Scan for the cell matching the given text and deliver its (X, Y) coordinate at center. 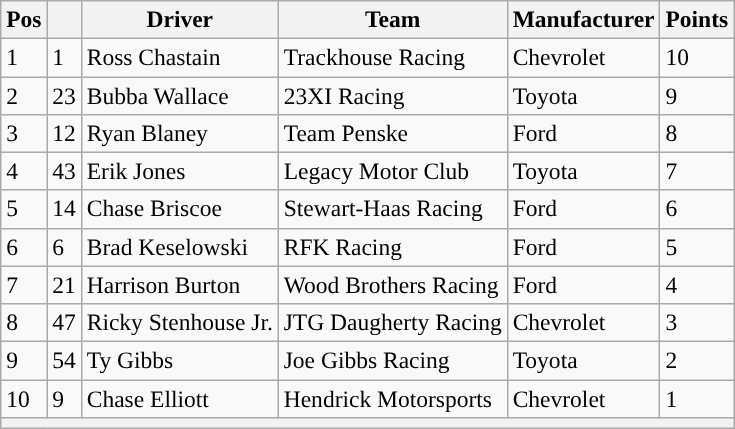
23 (64, 95)
Bubba Wallace (180, 95)
47 (64, 322)
Legacy Motor Club (392, 171)
43 (64, 171)
54 (64, 360)
Manufacturer (584, 19)
Team (392, 19)
Trackhouse Racing (392, 57)
Hendrick Motorsports (392, 398)
12 (64, 133)
Driver (180, 19)
Ryan Blaney (180, 133)
Pos (24, 19)
Ricky Stenhouse Jr. (180, 322)
Points (697, 19)
JTG Daugherty Racing (392, 322)
Stewart-Haas Racing (392, 209)
23XI Racing (392, 95)
Wood Brothers Racing (392, 285)
Ty Gibbs (180, 360)
Brad Keselowski (180, 247)
Team Penske (392, 133)
Chase Elliott (180, 398)
RFK Racing (392, 247)
Erik Jones (180, 171)
21 (64, 285)
Ross Chastain (180, 57)
Chase Briscoe (180, 209)
14 (64, 209)
Harrison Burton (180, 285)
Joe Gibbs Racing (392, 360)
